Extract the [X, Y] coordinate from the center of the cell holding the provided text.  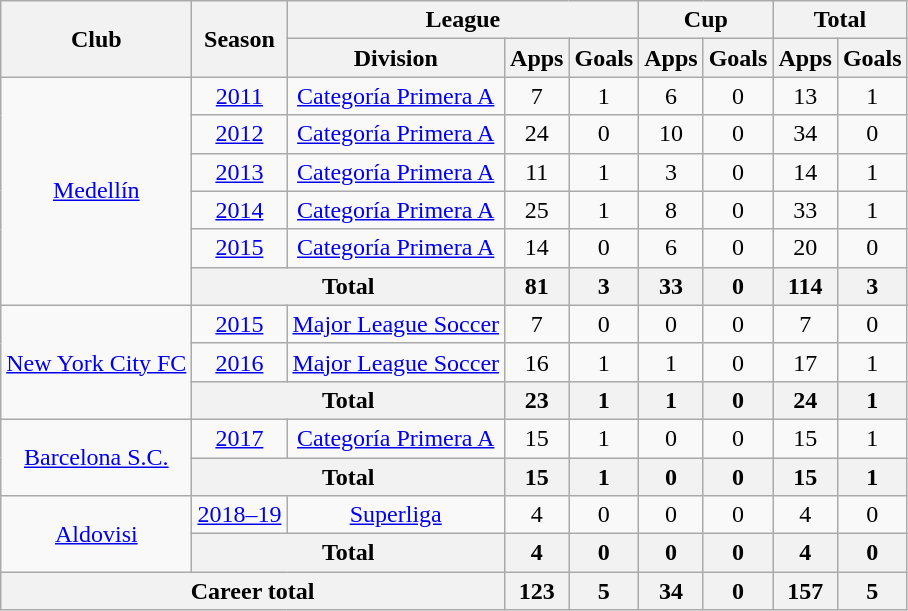
10 [671, 134]
16 [537, 362]
2017 [240, 438]
2016 [240, 362]
Division [396, 58]
Club [96, 39]
2013 [240, 172]
Cup [706, 20]
11 [537, 172]
25 [537, 210]
20 [805, 248]
13 [805, 96]
157 [805, 591]
114 [805, 286]
23 [537, 400]
2011 [240, 96]
2014 [240, 210]
Season [240, 39]
New York City FC [96, 362]
Medellín [96, 191]
Aldovisi [96, 534]
Superliga [396, 515]
123 [537, 591]
2012 [240, 134]
Barcelona S.C. [96, 457]
81 [537, 286]
17 [805, 362]
2018–19 [240, 515]
League [463, 20]
8 [671, 210]
Career total [253, 591]
